Pinpoint the cell where the given text exists, returning its [X, Y] midpoint coordinate. 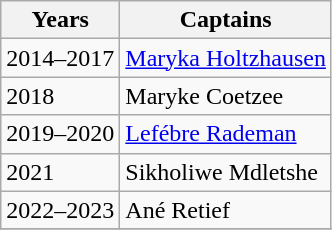
2018 [60, 96]
2019–2020 [60, 134]
Lefébre Rademan [226, 134]
Captains [226, 20]
2021 [60, 172]
Ané Retief [226, 210]
Maryke Coetzee [226, 96]
Sikholiwe Mdletshe [226, 172]
Maryka Holtzhausen [226, 58]
2014–2017 [60, 58]
2022–2023 [60, 210]
Years [60, 20]
